Locate the cell with the specified text and output its (X, Y) center coordinate. 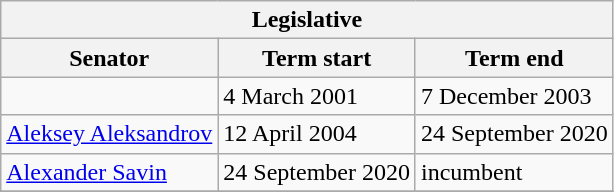
Aleksey Aleksandrov (110, 134)
Term end (514, 58)
Legislative (307, 20)
4 March 2001 (317, 96)
Senator (110, 58)
incumbent (514, 172)
7 December 2003 (514, 96)
Alexander Savin (110, 172)
Term start (317, 58)
12 April 2004 (317, 134)
